Extract the [X, Y] coordinate from the center of the cell holding the provided text.  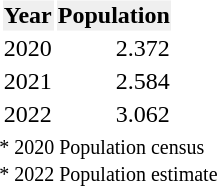
2020 [28, 49]
Year [28, 15]
2022 [28, 115]
2.372 [114, 49]
2.584 [114, 81]
3.062 [114, 115]
2021 [28, 81]
Population [114, 15]
